Capture the cell that displays the provided text and extract its [x, y] central coordinate. 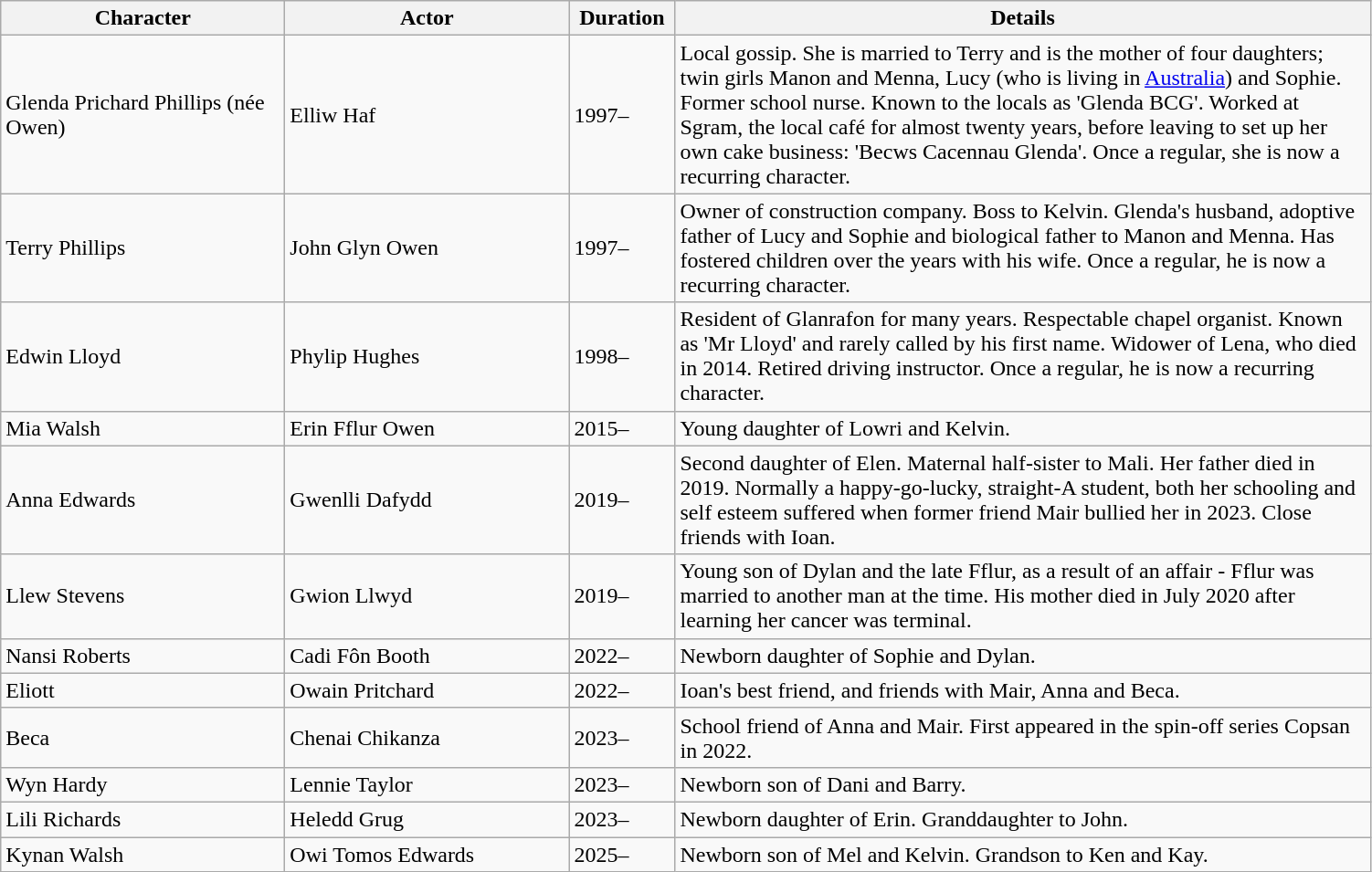
Anna Edwards [142, 500]
Mia Walsh [142, 428]
Llew Stevens [142, 596]
Details [1023, 18]
Young daughter of Lowri and Kelvin. [1023, 428]
Beca [142, 738]
Nansi Roberts [142, 656]
Ioan's best friend, and friends with Mair, Anna and Beca. [1023, 690]
Character [142, 18]
Owi Tomos Edwards [427, 854]
Glenda Prichard Phillips (née Owen) [142, 115]
Chenai Chikanza [427, 738]
Newborn daughter of Erin. Granddaughter to John. [1023, 819]
Phylip Hughes [427, 356]
Newborn son of Dani and Barry. [1023, 784]
Wyn Hardy [142, 784]
2015– [622, 428]
Newborn son of Mel and Kelvin. Grandson to Ken and Kay. [1023, 854]
Gwion Llwyd [427, 596]
School friend of Anna and Mair. First appeared in the spin-off series Copsan in 2022. [1023, 738]
Owain Pritchard [427, 690]
Erin Fflur Owen [427, 428]
Newborn daughter of Sophie and Dylan. [1023, 656]
Actor [427, 18]
Lennie Taylor [427, 784]
Edwin Lloyd [142, 356]
John Glyn Owen [427, 248]
Eliott [142, 690]
Cadi Fôn Booth [427, 656]
1998– [622, 356]
Lili Richards [142, 819]
Terry Phillips [142, 248]
Gwenlli Dafydd [427, 500]
Heledd Grug [427, 819]
2025– [622, 854]
Kynan Walsh [142, 854]
Duration [622, 18]
Elliw Haf [427, 115]
